From the cell containing the given text, extract its center point as (x, y) coordinate. 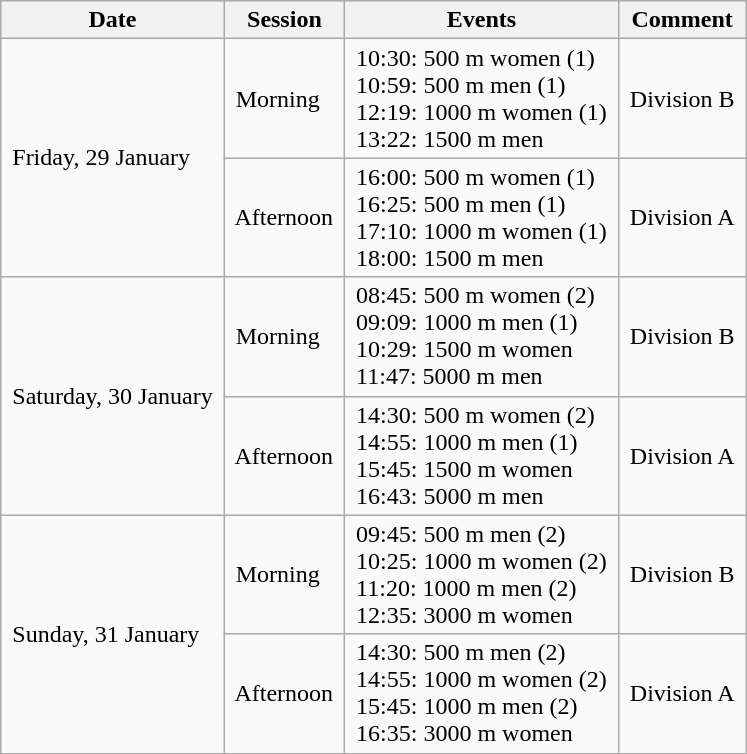
14:30: 500 m men (2) 14:55: 1000 m women (2) 15:45: 1000 m men (2) 16:35: 3000 m women (482, 694)
16:00: 500 m women (1) 16:25: 500 m men (1) 17:10: 1000 m women (1) 18:00: 1500 m men (482, 218)
Date (112, 20)
Sunday, 31 January (112, 634)
09:45: 500 m men (2) 10:25: 1000 m women (2) 11:20: 1000 m men (2) 12:35: 3000 m women (482, 574)
Friday, 29 January (112, 158)
Comment (682, 20)
08:45: 500 m women (2) 09:09: 1000 m men (1) 10:29: 1500 m women 11:47: 5000 m men (482, 336)
Events (482, 20)
10:30: 500 m women (1) 10:59: 500 m men (1) 12:19: 1000 m women (1) 13:22: 1500 m men (482, 98)
Session (284, 20)
14:30: 500 m women (2) 14:55: 1000 m men (1) 15:45: 1500 m women 16:43: 5000 m men (482, 456)
Saturday, 30 January (112, 396)
